Determine the (x, y) coordinate at the center of the cell enclosing the given text.  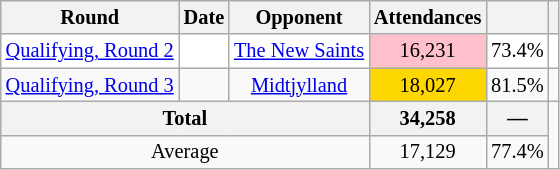
Opponent (299, 17)
— (517, 118)
Attendances (428, 17)
Midtjylland (299, 85)
Total (185, 118)
17,129 (428, 152)
Date (204, 17)
81.5% (517, 85)
Average (185, 152)
77.4% (517, 152)
The New Saints (299, 51)
Qualifying, Round 2 (90, 51)
16,231 (428, 51)
34,258 (428, 118)
Round (90, 17)
18,027 (428, 85)
Qualifying, Round 3 (90, 85)
73.4% (517, 51)
